Return (x, y) of the center of cell containing provided text 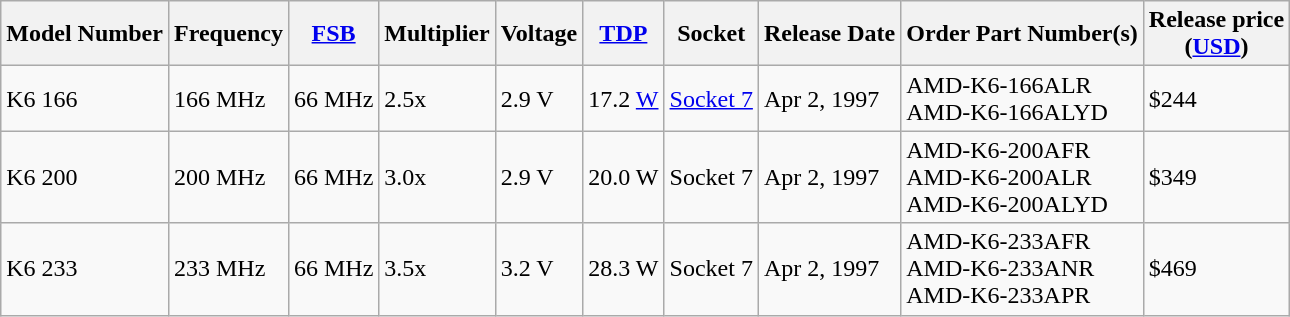
Order Part Number(s) (1022, 34)
17.2 W (624, 98)
Release Date (829, 34)
$469 (1216, 269)
Socket (711, 34)
233 MHz (228, 269)
166 MHz (228, 98)
Voltage (539, 34)
K6 166 (85, 98)
FSB (333, 34)
$244 (1216, 98)
3.5x (437, 269)
3.0x (437, 177)
Frequency (228, 34)
AMD-K6-200AFRAMD-K6-200ALRAMD-K6-200ALYD (1022, 177)
2.5x (437, 98)
28.3 W (624, 269)
$349 (1216, 177)
AMD-K6-233AFRAMD-K6-233ANRAMD-K6-233APR (1022, 269)
200 MHz (228, 177)
AMD-K6-166ALRAMD-K6-166ALYD (1022, 98)
Multiplier (437, 34)
K6 233 (85, 269)
Release price(USD) (1216, 34)
Model Number (85, 34)
TDP (624, 34)
3.2 V (539, 269)
20.0 W (624, 177)
K6 200 (85, 177)
